Return (X, Y) of the center of cell containing provided text 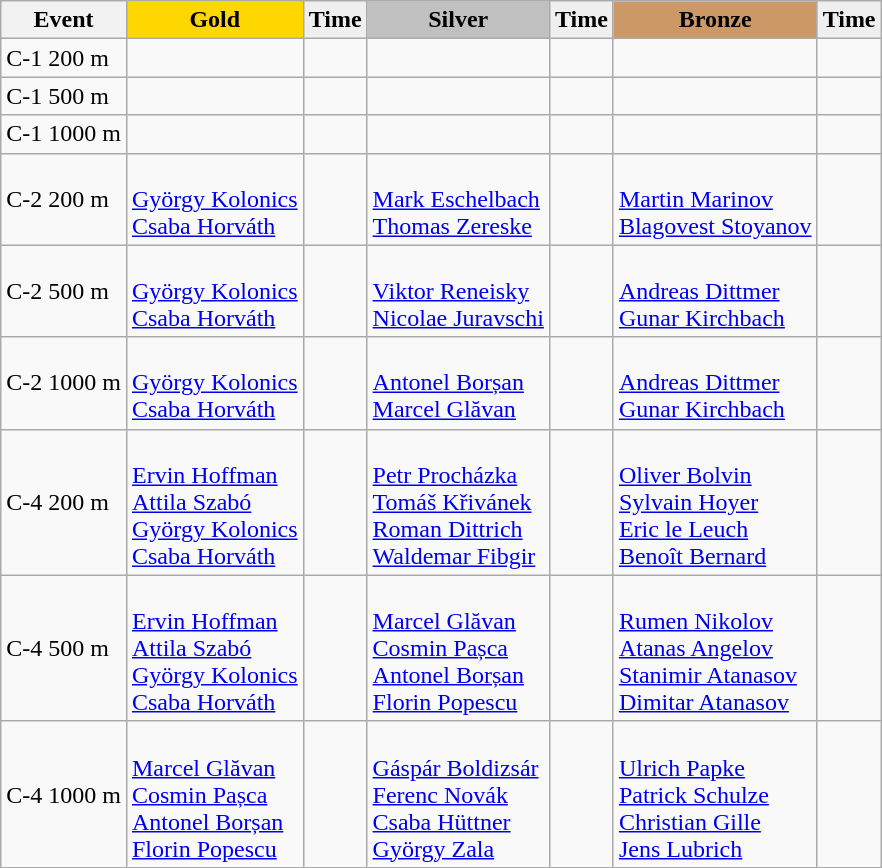
Gáspár BoldizsárFerenc NovákCsaba HüttnerGyörgy Zala (458, 794)
C-2 500 m (64, 291)
C-4 500 m (64, 648)
Viktor ReneiskyNicolae Juravschi (458, 291)
Event (64, 20)
C-1 200 m (64, 58)
Rumen NikolovAtanas AngelovStanimir AtanasovDimitar Atanasov (715, 648)
C-4 200 m (64, 502)
C-2 1000 m (64, 383)
Silver (458, 20)
Bronze (715, 20)
Antonel BorșanMarcel Glăvan (458, 383)
Gold (214, 20)
C-1 1000 m (64, 134)
C-2 200 m (64, 199)
Mark EschelbachThomas Zereske (458, 199)
C-1 500 m (64, 96)
C-4 1000 m (64, 794)
Petr ProcházkaTomáš KřivánekRoman DittrichWaldemar Fibgir (458, 502)
Martin MarinovBlagovest Stoyanov (715, 199)
Oliver BolvinSylvain HoyerEric le LeuchBenoît Bernard (715, 502)
Ulrich PapkePatrick SchulzeChristian GilleJens Lubrich (715, 794)
